Find where the given text appears and provide that cell's center as (X, Y) coordinate. 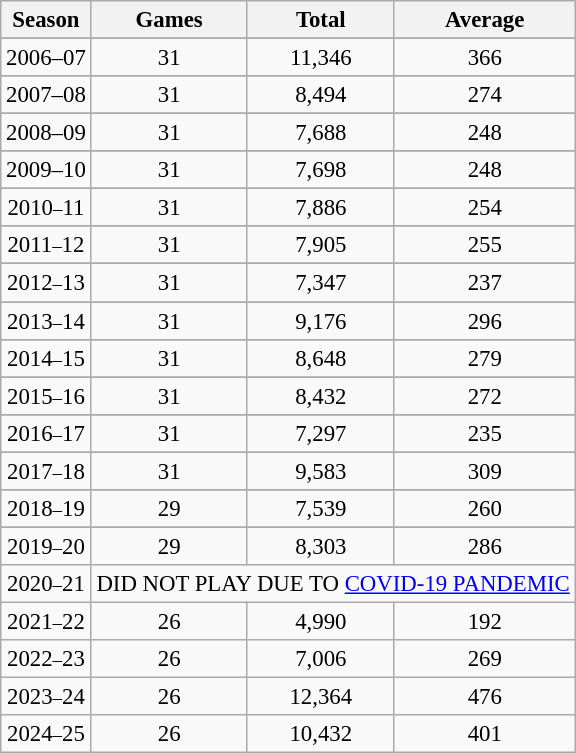
2021–22 (46, 621)
2012–13 (46, 283)
8,432 (320, 396)
296 (484, 321)
Total (320, 20)
272 (484, 396)
237 (484, 283)
269 (484, 659)
2015–16 (46, 396)
8,303 (320, 546)
7,006 (320, 659)
12,364 (320, 697)
2022–23 (46, 659)
2009–10 (46, 170)
11,346 (320, 58)
260 (484, 509)
235 (484, 433)
2008–09 (46, 133)
7,297 (320, 433)
2006–07 (46, 58)
2019–20 (46, 546)
7,688 (320, 133)
2014–15 (46, 358)
7,886 (320, 208)
2017–18 (46, 471)
DID NOT PLAY DUE TO COVID-19 PANDEMIC (333, 584)
2020–21 (46, 584)
10,432 (320, 734)
254 (484, 208)
476 (484, 697)
2010–11 (46, 208)
9,176 (320, 321)
192 (484, 621)
7,905 (320, 245)
274 (484, 95)
255 (484, 245)
366 (484, 58)
8,494 (320, 95)
9,583 (320, 471)
309 (484, 471)
2013–14 (46, 321)
4,990 (320, 621)
286 (484, 546)
7,698 (320, 170)
2023–24 (46, 697)
7,347 (320, 283)
Average (484, 20)
2024–25 (46, 734)
8,648 (320, 358)
Games (169, 20)
2018–19 (46, 509)
2007–08 (46, 95)
2016–17 (46, 433)
401 (484, 734)
Season (46, 20)
2011–12 (46, 245)
7,539 (320, 509)
279 (484, 358)
